From the cell containing the given text, extract its center point as (x, y) coordinate. 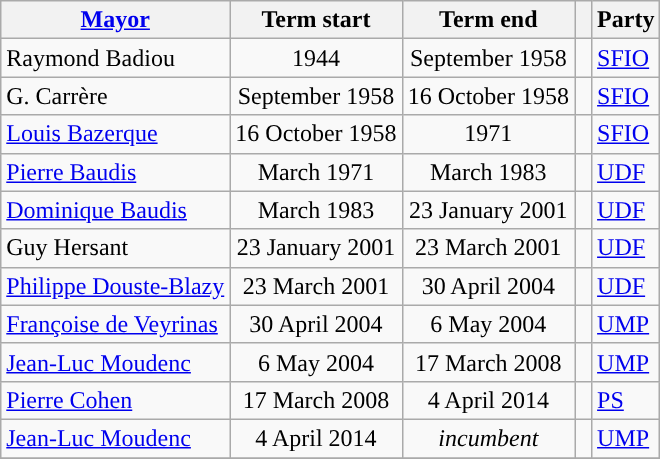
Term end (488, 20)
March 1971 (316, 172)
Party (626, 20)
Term start (316, 20)
Guy Hersant (116, 248)
Pierre Baudis (116, 172)
G. Carrère (116, 96)
Mayor (116, 20)
1971 (488, 134)
Dominique Baudis (116, 210)
PS (626, 400)
Louis Bazerque (116, 134)
Philippe Douste-Blazy (116, 286)
1944 (316, 58)
incumbent (488, 438)
Pierre Cohen (116, 400)
Françoise de Veyrinas (116, 324)
Raymond Badiou (116, 58)
